Find where the given text appears and provide that cell's center as [X, Y] coordinate. 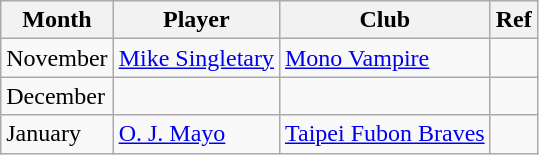
December [57, 96]
Taipei Fubon Braves [384, 134]
January [57, 134]
Club [384, 20]
Ref [514, 20]
Month [57, 20]
Mike Singletary [196, 58]
Player [196, 20]
O. J. Mayo [196, 134]
November [57, 58]
Mono Vampire [384, 58]
